Provide the [X, Y] coordinate of the cell's center where the given text is located.  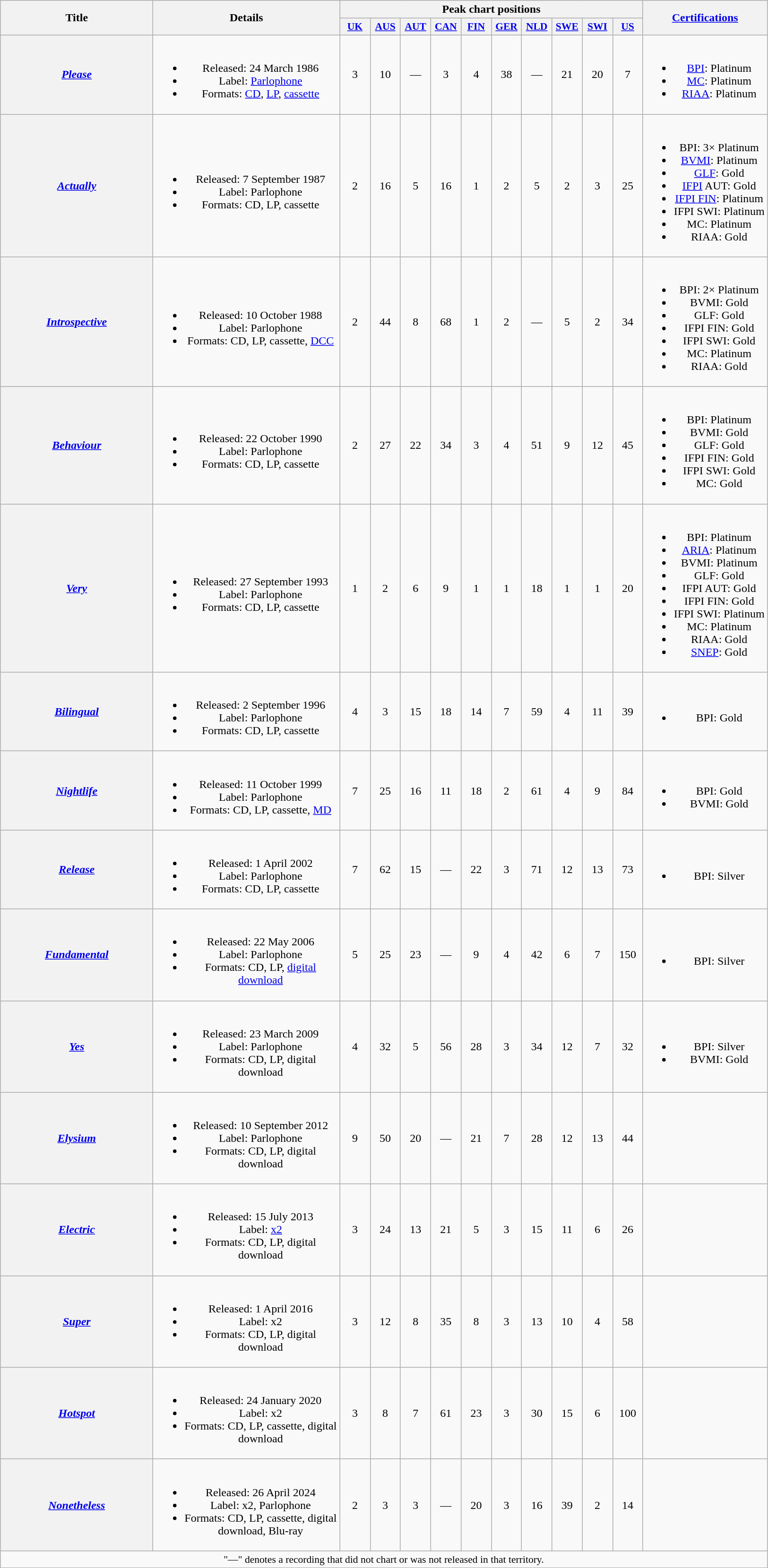
US [628, 27]
150 [628, 955]
Electric [77, 1230]
68 [446, 322]
Released: 24 January 2020Label: x2Formats: CD, LP, cassette, digital download [247, 1413]
Hotspot [77, 1413]
38 [507, 75]
42 [537, 955]
Details [247, 18]
Super [77, 1321]
45 [628, 446]
Bilingual [77, 711]
Released: 2 September 1996Label: ParlophoneFormats: CD, LP, cassette [247, 711]
AUS [385, 27]
Behaviour [77, 446]
NLD [537, 27]
BPI: PlatinumARIA: PlatinumBVMI: PlatinumGLF: GoldIFPI AUT: GoldIFPI FIN: GoldIFPI SWI: PlatinumMC: PlatinumRIAA: GoldSNEP: Gold [705, 588]
27 [385, 446]
BPI: GoldBVMI: Gold [705, 791]
BPI: SilverBVMI: Gold [705, 1046]
30 [537, 1413]
UK [355, 27]
Introspective [77, 322]
BPI: 3× PlatinumBVMI: PlatinumGLF: GoldIFPI AUT: GoldIFPI FIN: PlatinumIFPI SWI: PlatinumMC: PlatinumRIAA: Gold [705, 186]
73 [628, 869]
Released: 26 April 2024Label: x2, ParlophoneFormats: CD, LP, cassette, digital download, Blu-ray [247, 1505]
Released: 10 September 2012Label: ParlophoneFormats: CD, LP, digital download [247, 1138]
84 [628, 791]
26 [628, 1230]
Peak chart positions [492, 9]
SWE [567, 27]
Actually [77, 186]
Elysium [77, 1138]
Release [77, 869]
Released: 1 April 2016Label: x2Formats: CD, LP, digital download [247, 1321]
Title [77, 18]
Released: 10 October 1988Label: ParlophoneFormats: CD, LP, cassette, DCC [247, 322]
71 [537, 869]
Very [77, 588]
BPI: PlatinumBVMI: GoldGLF: GoldIFPI FIN: GoldIFPI SWI: GoldMC: Gold [705, 446]
FIN [476, 27]
Fundamental [77, 955]
35 [446, 1321]
GER [507, 27]
Yes [77, 1046]
59 [537, 711]
58 [628, 1321]
Released: 22 May 2006Label: ParlophoneFormats: CD, LP, digital download [247, 955]
AUT [415, 27]
SWI [597, 27]
51 [537, 446]
Released: 23 March 2009Label: ParlophoneFormats: CD, LP, digital download [247, 1046]
Nightlife [77, 791]
CAN [446, 27]
Certifications [705, 18]
Released: 24 March 1986Label: ParlophoneFormats: CD, LP, cassette [247, 75]
50 [385, 1138]
BPI: 2× PlatinumBVMI: GoldGLF: GoldIFPI FIN: GoldIFPI SWI: GoldMC: PlatinumRIAA: Gold [705, 322]
Released: 22 October 1990Label: ParlophoneFormats: CD, LP, cassette [247, 446]
BPI: PlatinumMC: PlatinumRIAA: Platinum [705, 75]
"—" denotes a recording that did not chart or was not released in that territory. [384, 1559]
Released: 15 July 2013Label: x2Formats: CD, LP, digital download [247, 1230]
Released: 7 September 1987Label: ParlophoneFormats: CD, LP, cassette [247, 186]
Please [77, 75]
56 [446, 1046]
62 [385, 869]
Released: 27 September 1993Label: ParlophoneFormats: CD, LP, cassette [247, 588]
Released: 1 April 2002Label: ParlophoneFormats: CD, LP, cassette [247, 869]
24 [385, 1230]
BPI: Gold [705, 711]
100 [628, 1413]
Released: 11 October 1999Label: ParlophoneFormats: CD, LP, cassette, MD [247, 791]
Nonetheless [77, 1505]
